Extract the (X, Y) coordinate from the center of the cell holding the provided text.  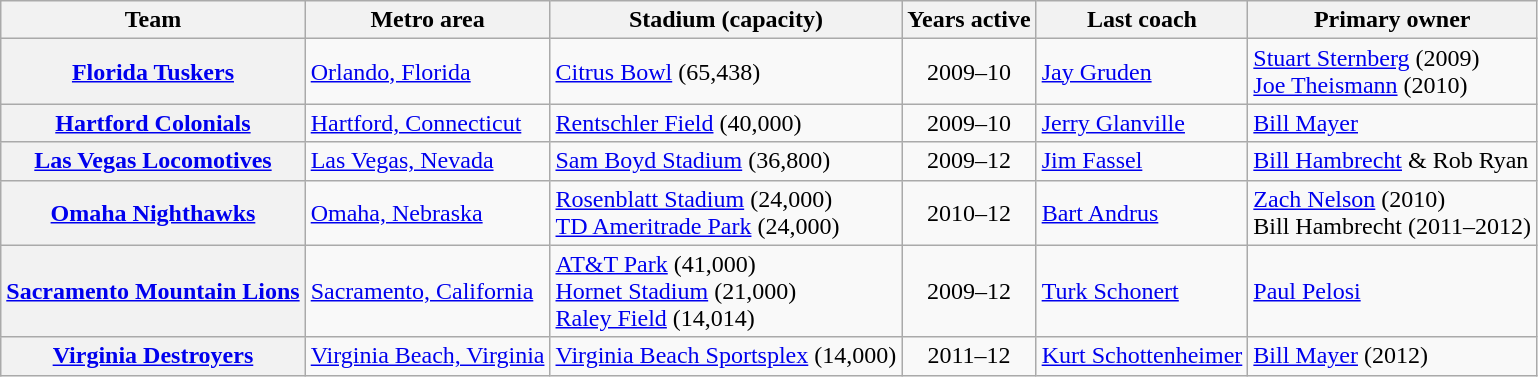
Virginia Beach, Virginia (428, 356)
Omaha, Nebraska (428, 212)
Sacramento Mountain Lions (153, 291)
Orlando, Florida (428, 72)
Stadium (capacity) (726, 20)
2011–12 (969, 356)
Jerry Glanville (1142, 123)
Sam Boyd Stadium (36,800) (726, 161)
Omaha Nighthawks (153, 212)
Team (153, 20)
Paul Pelosi (1392, 291)
Stuart Sternberg (2009)Joe Theismann (2010) (1392, 72)
Bill Hambrecht & Rob Ryan (1392, 161)
Bart Andrus (1142, 212)
Metro area (428, 20)
Sacramento, California (428, 291)
Florida Tuskers (153, 72)
Hartford Colonials (153, 123)
Las Vegas, Nevada (428, 161)
Turk Schonert (1142, 291)
Las Vegas Locomotives (153, 161)
Primary owner (1392, 20)
Jay Gruden (1142, 72)
Rosenblatt Stadium (24,000)TD Ameritrade Park (24,000) (726, 212)
Last coach (1142, 20)
Virginia Beach Sportsplex (14,000) (726, 356)
Rentschler Field (40,000) (726, 123)
AT&T Park (41,000)Hornet Stadium (21,000)Raley Field (14,014) (726, 291)
Citrus Bowl (65,438) (726, 72)
Bill Mayer (1392, 123)
Hartford, Connecticut (428, 123)
Jim Fassel (1142, 161)
Zach Nelson (2010)Bill Hambrecht (2011–2012) (1392, 212)
Kurt Schottenheimer (1142, 356)
Bill Mayer (2012) (1392, 356)
Virginia Destroyers (153, 356)
Years active (969, 20)
2010–12 (969, 212)
